Return the (x, y) coordinate for the center point of the cell that contains the specified text.  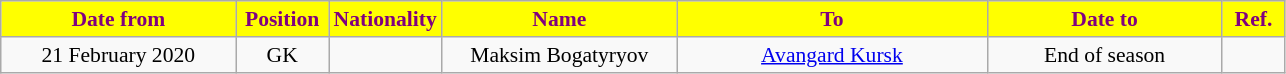
End of season (1104, 55)
Position (282, 19)
Date from (118, 19)
Avangard Kursk (832, 55)
Ref. (1254, 19)
Maksim Bogatyryov (560, 55)
Name (560, 19)
To (832, 19)
Nationality (384, 19)
21 February 2020 (118, 55)
GK (282, 55)
Date to (1104, 19)
